For the text-containing cell, return its midpoint in [x, y] coordinate format. 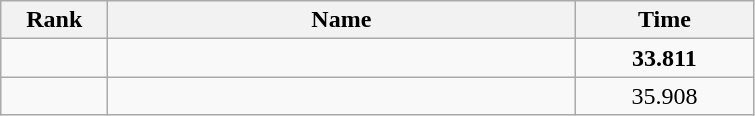
Time [664, 20]
Name [342, 20]
33.811 [664, 58]
Rank [54, 20]
35.908 [664, 96]
